Identify which cell holds the provided text, then report its (x, y) central coordinate. 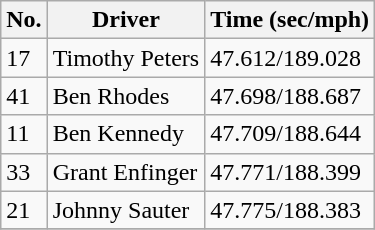
47.698/188.687 (290, 96)
33 (24, 172)
Johnny Sauter (126, 210)
Driver (126, 20)
47.771/188.399 (290, 172)
47.612/189.028 (290, 58)
47.775/188.383 (290, 210)
Ben Kennedy (126, 134)
11 (24, 134)
Ben Rhodes (126, 96)
21 (24, 210)
41 (24, 96)
Time (sec/mph) (290, 20)
No. (24, 20)
47.709/188.644 (290, 134)
Grant Enfinger (126, 172)
17 (24, 58)
Timothy Peters (126, 58)
